Capture the cell that displays the provided text and extract its [x, y] central coordinate. 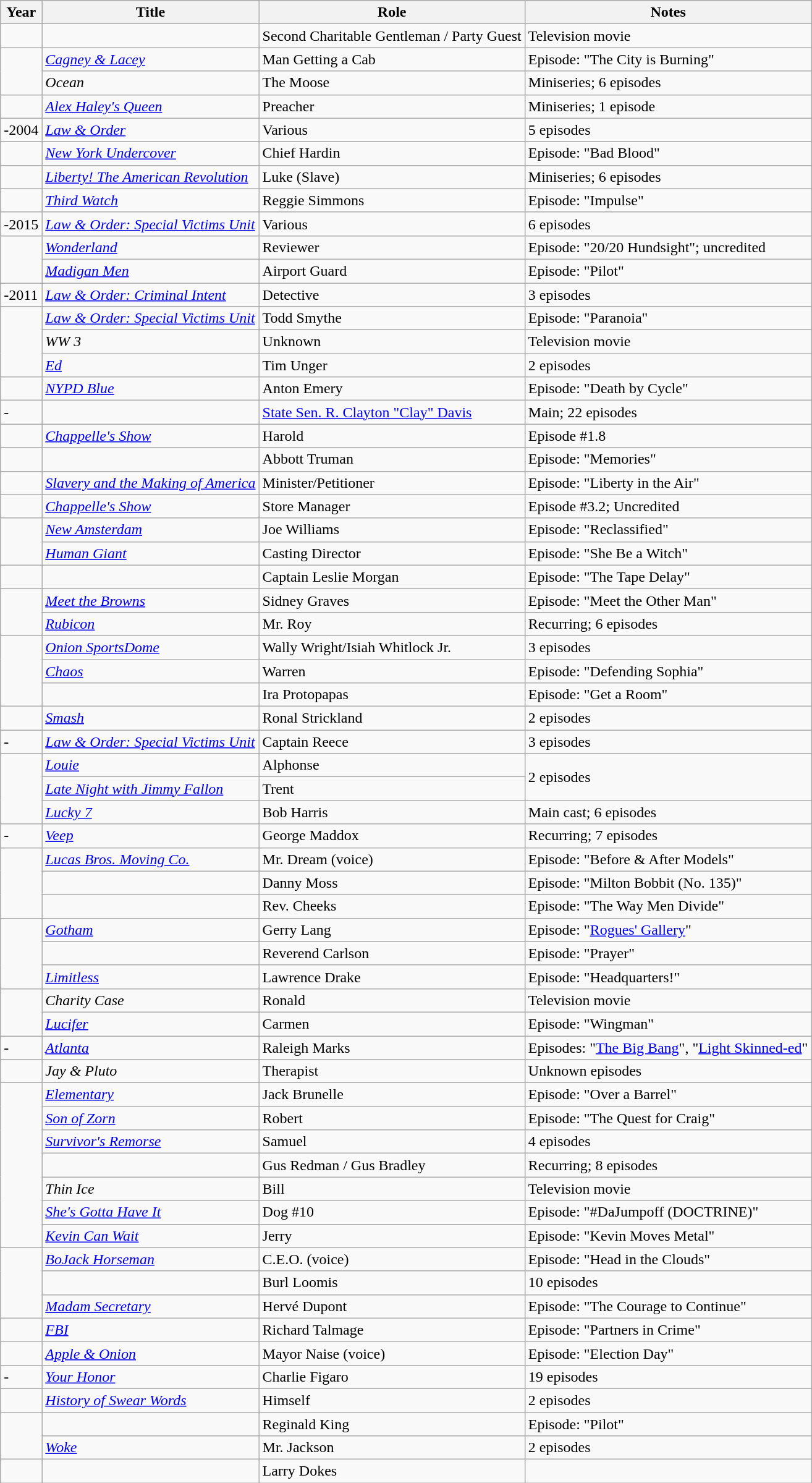
Himself [392, 1400]
Lucky 7 [151, 812]
Harold [392, 436]
Limitless [151, 977]
Law & Order: Criminal Intent [151, 295]
Danny Moss [392, 883]
Ronald [392, 1000]
Chief Hardin [392, 153]
State Sen. R. Clayton "Clay" Davis [392, 412]
Gotham [151, 930]
Episode: "Liberty in the Air" [668, 483]
Recurring; 6 episodes [668, 624]
Bill [392, 1189]
Episode: "Wingman" [668, 1024]
Episode: "The Way Men Divide" [668, 906]
Reverend Carlson [392, 953]
Cagney & Lacey [151, 59]
Meet the Browns [151, 600]
Warren [392, 671]
Main; 22 episodes [668, 412]
Episode #1.8 [668, 436]
Bob Harris [392, 812]
Samuel [392, 1142]
Survivor's Remorse [151, 1142]
Liberty! The American Revolution [151, 177]
Notes [668, 12]
Luke (Slave) [392, 177]
Airport Guard [392, 271]
Store Manager [392, 506]
Atlanta [151, 1048]
Casting Director [392, 553]
Episode: "Defending Sophia" [668, 671]
Rubicon [151, 624]
Episode: "The City is Burning" [668, 59]
Episode: "The Tape Delay" [668, 577]
Mr. Jackson [392, 1448]
Jay & Pluto [151, 1071]
Title [151, 12]
Second Charitable Gentleman / Party Guest [392, 36]
Late Night with Jimmy Fallon [151, 789]
4 episodes [668, 1142]
Kevin Can Wait [151, 1236]
Reviewer [392, 247]
Alphonse [392, 765]
Sidney Graves [392, 600]
Episode: "The Courage to Continue" [668, 1306]
Lawrence Drake [392, 977]
Ed [151, 365]
Wonderland [151, 247]
Richard Talmage [392, 1330]
6 episodes [668, 224]
-2004 [21, 130]
Alex Haley's Queen [151, 106]
Episode: "Partners in Crime" [668, 1330]
Jack Brunelle [392, 1095]
Madam Secretary [151, 1306]
Lucifer [151, 1024]
Robert [392, 1118]
Todd Smythe [392, 318]
Detective [392, 295]
Lucas Bros. Moving Co. [151, 859]
Elementary [151, 1095]
Raleigh Marks [392, 1048]
Ronal Strickland [392, 718]
Law & Order [151, 130]
Man Getting a Cab [392, 59]
George Maddox [392, 836]
Role [392, 12]
Louie [151, 765]
Episode: "Head in the Clouds" [668, 1259]
Dog #10 [392, 1212]
Episode: "Death by Cycle" [668, 389]
10 episodes [668, 1283]
Episode: "Over a Barrel" [668, 1095]
Hervé Dupont [392, 1306]
Third Watch [151, 200]
19 episodes [668, 1377]
Trent [392, 789]
C.E.O. (voice) [392, 1259]
Episode: "The Quest for Craig" [668, 1118]
Charlie Figaro [392, 1377]
Rev. Cheeks [392, 906]
Preacher [392, 106]
Episode: "Paranoia" [668, 318]
Unknown episodes [668, 1071]
BoJack Horseman [151, 1259]
Episodes: "The Big Bang", "Light Skinned-ed" [668, 1048]
Chaos [151, 671]
Reggie Simmons [392, 200]
Captain Reece [392, 742]
Ira Protopapas [392, 695]
Gerry Lang [392, 930]
Larry Dokes [392, 1471]
Son of Zorn [151, 1118]
Thin Ice [151, 1189]
Your Honor [151, 1377]
Episode: "Election Day" [668, 1353]
Woke [151, 1448]
Episode: "Memories" [668, 459]
She's Gotta Have It [151, 1212]
Jerry [392, 1236]
Anton Emery [392, 389]
Smash [151, 718]
History of Swear Words [151, 1400]
Captain Leslie Morgan [392, 577]
Main cast; 6 episodes [668, 812]
Episode: "She Be a Witch" [668, 553]
Mayor Naise (voice) [392, 1353]
The Moose [392, 83]
Unknown [392, 342]
5 episodes [668, 130]
Year [21, 12]
Joe Williams [392, 530]
Burl Loomis [392, 1283]
Tim Unger [392, 365]
Episode: "Headquarters!" [668, 977]
Episode: "Get a Room" [668, 695]
Episode: "Reclassified" [668, 530]
Wally Wright/Isiah Whitlock Jr. [392, 647]
Reginald King [392, 1424]
Abbott Truman [392, 459]
Onion SportsDome [151, 647]
Madigan Men [151, 271]
FBI [151, 1330]
-2011 [21, 295]
Charity Case [151, 1000]
NYPD Blue [151, 389]
Episode: "#DaJumpoff (DOCTRINE)" [668, 1212]
WW 3 [151, 342]
Gus Redman / Gus Bradley [392, 1165]
Veep [151, 836]
Mr. Dream (voice) [392, 859]
Episode: "Impulse" [668, 200]
Minister/Petitioner [392, 483]
Miniseries; 1 episode [668, 106]
Episode: "Milton Bobbit (No. 135)" [668, 883]
Recurring; 8 episodes [668, 1165]
Ocean [151, 83]
Slavery and the Making of America [151, 483]
Apple & Onion [151, 1353]
Episode: "Rogues' Gallery" [668, 930]
Recurring; 7 episodes [668, 836]
Episode: "Bad Blood" [668, 153]
Episode: "Meet the Other Man" [668, 600]
-2015 [21, 224]
Carmen [392, 1024]
Human Giant [151, 553]
New Amsterdam [151, 530]
Episode: "Prayer" [668, 953]
Mr. Roy [392, 624]
Episode: "Before & After Models" [668, 859]
New York Undercover [151, 153]
Episode #3.2; Uncredited [668, 506]
Therapist [392, 1071]
Episode: "20/20 Hundsight"; uncredited [668, 247]
Episode: "Kevin Moves Metal" [668, 1236]
